Extract the (X, Y) coordinate from the center of the cell holding the provided text.  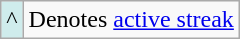
^ (12, 20)
Denotes active streak (131, 20)
